Return the (X, Y) coordinate for the center point of the cell that contains the specified text.  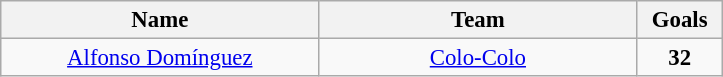
Goals (680, 20)
Name (160, 20)
Alfonso Domínguez (160, 58)
32 (680, 58)
Colo-Colo (478, 58)
Team (478, 20)
